Search for the cell housing the specified text and yield its [x, y] center coordinate. 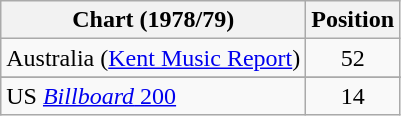
US Billboard 200 [154, 96]
52 [353, 58]
Chart (1978/79) [154, 20]
Position [353, 20]
Australia (Kent Music Report) [154, 58]
14 [353, 96]
